Output the [x, y] coordinate of the center of the cell containing the given text.  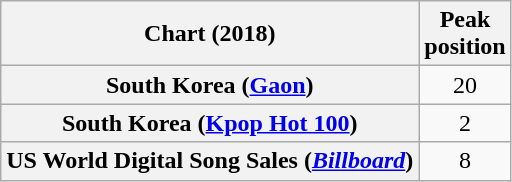
Peak position [465, 34]
South Korea (Gaon) [210, 85]
Chart (2018) [210, 34]
8 [465, 161]
South Korea (Kpop Hot 100) [210, 123]
2 [465, 123]
20 [465, 85]
US World Digital Song Sales (Billboard) [210, 161]
